Search for the cell housing the specified text and yield its [X, Y] center coordinate. 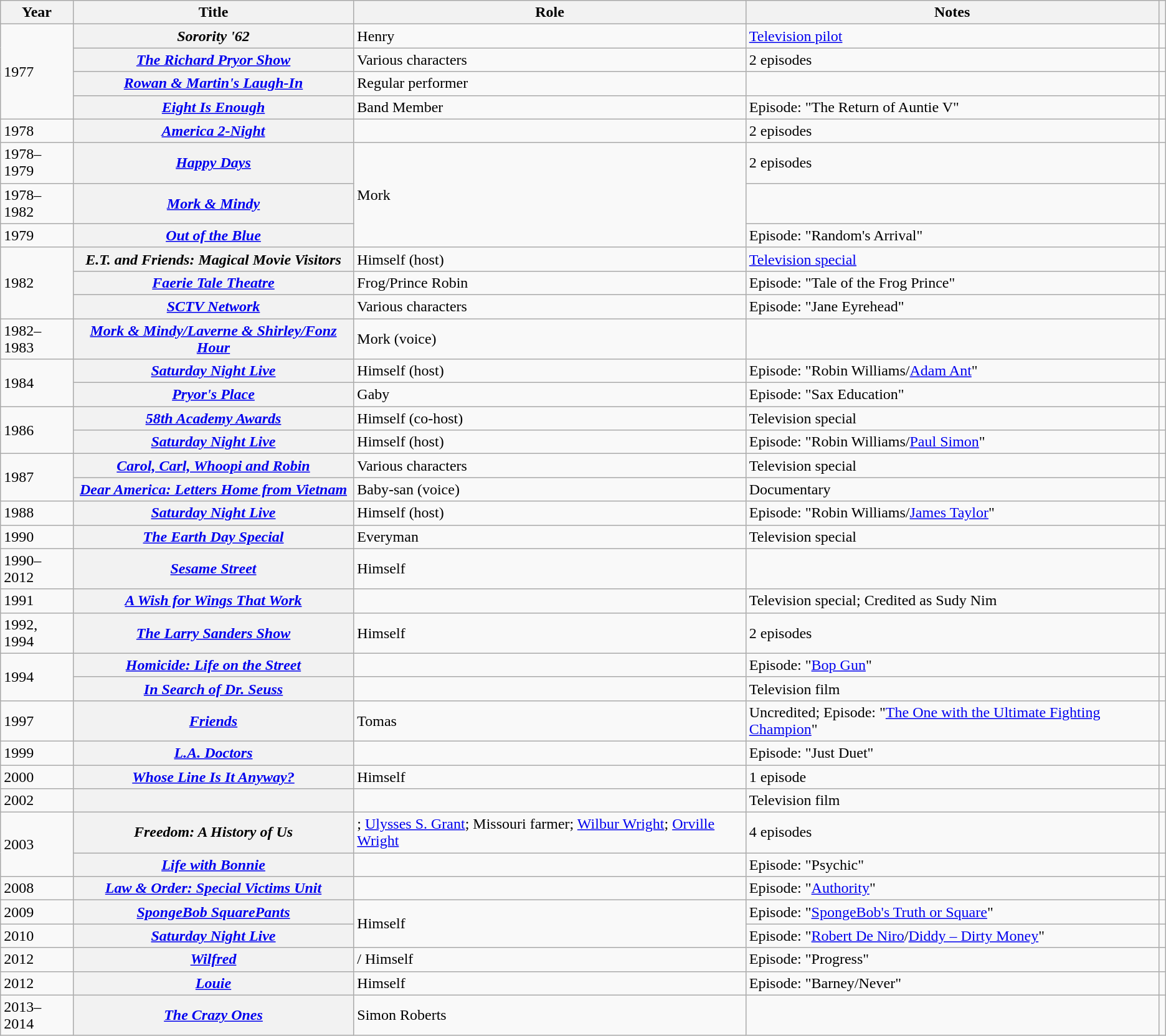
Episode: "Just Duet" [952, 753]
Episode: "Authority" [952, 888]
Title [213, 12]
Rowan & Martin's Laugh-In [213, 83]
2010 [37, 936]
2003 [37, 844]
Episode: "Jane Eyrehead" [952, 306]
1978 [37, 131]
Band Member [549, 107]
1988 [37, 513]
Whose Line Is It Anyway? [213, 776]
1982 [37, 283]
Pryor's Place [213, 395]
Episode: "Robin Williams/Adam Ant" [952, 371]
Happy Days [213, 163]
SCTV Network [213, 306]
Sorority '62 [213, 36]
Episode: "Sax Education" [952, 395]
2008 [37, 888]
Role [549, 12]
Homicide: Life on the Street [213, 665]
1992, 1994 [37, 633]
1987 [37, 478]
Freedom: A History of Us [213, 833]
Henry [549, 36]
Friends [213, 721]
Notes [952, 12]
The Larry Sanders Show [213, 633]
1994 [37, 677]
Episode: "Robin Williams/James Taylor" [952, 513]
The Crazy Ones [213, 1015]
Episode: "Random's Arrival" [952, 235]
; Ulysses S. Grant; Missouri farmer; Wilbur Wright; Orville Wright [549, 833]
1984 [37, 383]
1997 [37, 721]
The Earth Day Special [213, 537]
America 2-Night [213, 131]
58th Academy Awards [213, 418]
1979 [37, 235]
1991 [37, 601]
Life with Bonnie [213, 865]
1990 [37, 537]
Dear America: Letters Home from Vietnam [213, 489]
2009 [37, 912]
Episode: "Tale of the Frog Prince" [952, 283]
1990–2012 [37, 569]
Mork & Mindy [213, 203]
4 episodes [952, 833]
Year [37, 12]
1999 [37, 753]
Episode: "Bop Gun" [952, 665]
Frog/Prince Robin [549, 283]
Episode: "Robin Williams/Paul Simon" [952, 442]
Episode: "SpongeBob's Truth or Square" [952, 912]
Uncredited; Episode: "The One with the Ultimate Fighting Champion" [952, 721]
1978–1979 [37, 163]
Regular performer [549, 83]
Tomas [549, 721]
Sesame Street [213, 569]
L.A. Doctors [213, 753]
Episode: "The Return of Auntie V" [952, 107]
1977 [37, 72]
Gaby [549, 395]
Faerie Tale Theatre [213, 283]
1986 [37, 430]
Mork & Mindy/Laverne & Shirley/Fonz Hour [213, 339]
Documentary [952, 489]
A Wish for Wings That Work [213, 601]
1 episode [952, 776]
Television pilot [952, 36]
Mork (voice) [549, 339]
Louie [213, 983]
SpongeBob SquarePants [213, 912]
1982–1983 [37, 339]
Episode: "Psychic" [952, 865]
1978–1982 [37, 203]
2002 [37, 801]
Episode: "Robert De Niro/Diddy – Dirty Money" [952, 936]
Episode: "Progress" [952, 959]
In Search of Dr. Seuss [213, 689]
Mork [549, 195]
The Richard Pryor Show [213, 60]
Eight Is Enough [213, 107]
Television special; Credited as Sudy Nim [952, 601]
Law & Order: Special Victims Unit [213, 888]
Everyman [549, 537]
2000 [37, 776]
Carol, Carl, Whoopi and Robin [213, 466]
2013–2014 [37, 1015]
Episode: "Barney/Never" [952, 983]
Out of the Blue [213, 235]
Himself (co-host) [549, 418]
Simon Roberts [549, 1015]
/ Himself [549, 959]
Baby-san (voice) [549, 489]
Wilfred [213, 959]
E.T. and Friends: Magical Movie Visitors [213, 259]
